Pinpoint the cell where the given text exists, returning its [X, Y] midpoint coordinate. 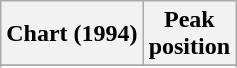
Peakposition [189, 34]
Chart (1994) [72, 34]
